Locate the cell with the specified text and output its [x, y] center coordinate. 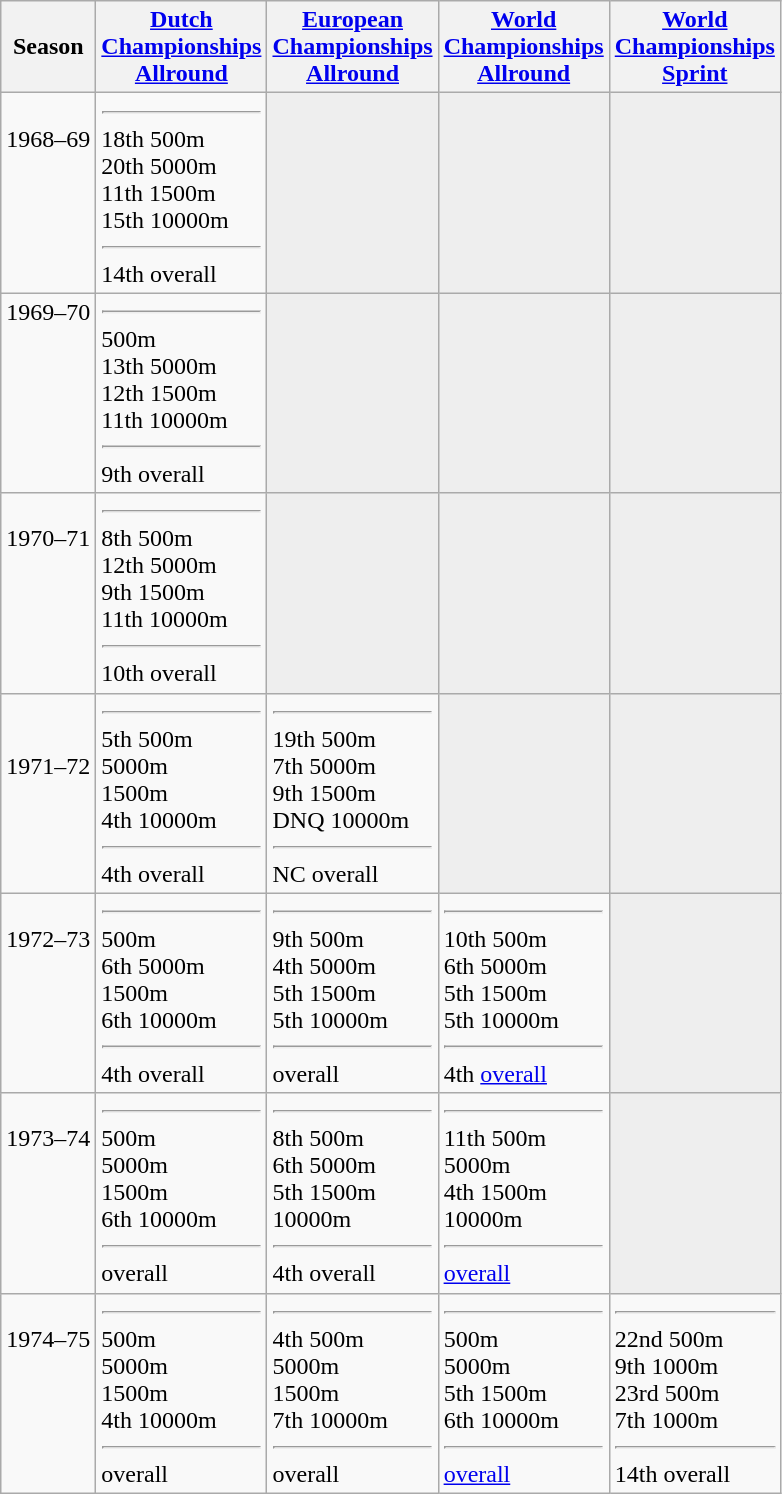
1972–73 [48, 993]
1971–72 [48, 793]
1968–69 [48, 193]
500m 5000m 1500m 6th 10000m overall [182, 1193]
European Championships Allround [352, 47]
1969–70 [48, 393]
9th 500m 4th 5000m 5th 1500m 5th 10000m overall [352, 993]
22nd 500m 9th 1000m 23rd 500m 7th 1000m 14th overall [694, 1393]
8th 500m 12th 5000m 9th 1500m 11th 10000m 10th overall [182, 593]
1974–75 [48, 1393]
18th 500m 20th 5000m 11th 1500m 15th 10000m 14th overall [182, 193]
19th 500m 7th 5000m 9th 1500m DNQ 10000m NC overall [352, 793]
4th 500m 5000m 1500m 7th 10000m overall [352, 1393]
World Championships Allround [524, 47]
500m 6th 5000m 1500m 6th 10000m 4th overall [182, 993]
500m 13th 5000m 12th 1500m 11th 10000m 9th overall [182, 393]
5th 500m 5000m 1500m 4th 10000m 4th overall [182, 793]
8th 500m 6th 5000m 5th 1500m 10000m 4th overall [352, 1193]
1973–74 [48, 1193]
World Championships Sprint [694, 47]
500m 5000m 5th 1500m 6th 10000m overall [524, 1393]
1970–71 [48, 593]
11th 500m 5000m 4th 1500m 10000m overall [524, 1193]
Season [48, 47]
Dutch Championships Allround [182, 47]
500m 5000m 1500m 4th 10000m overall [182, 1393]
10th 500m 6th 5000m 5th 1500m 5th 10000m 4th overall [524, 993]
